Locate the cell with the specified text and output its [x, y] center coordinate. 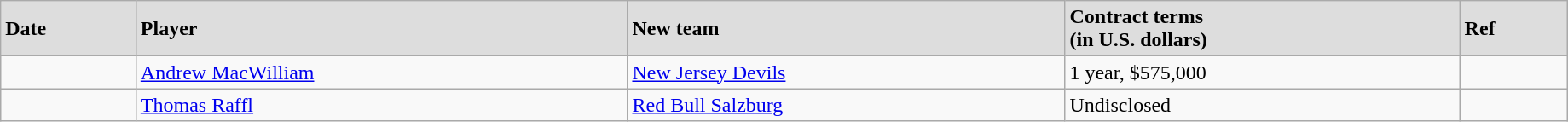
Ref [1513, 29]
Player [382, 29]
Andrew MacWilliam [382, 73]
Thomas Raffl [382, 105]
1 year, $575,000 [1262, 73]
New team [846, 29]
Undisclosed [1262, 105]
Date [68, 29]
New Jersey Devils [846, 73]
Red Bull Salzburg [846, 105]
Contract terms(in U.S. dollars) [1262, 29]
